Detect which cell encompasses the target text, then output its (x, y) center coordinate. 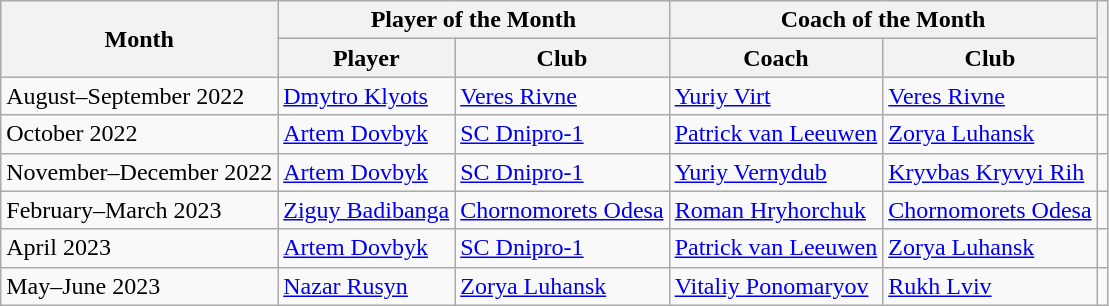
Yuriy Virt (776, 96)
Dmytro Klyots (366, 96)
Vitaliy Ponomaryov (776, 286)
Player of the Month (474, 20)
Player (366, 58)
November–December 2022 (140, 172)
Yuriy Vernydub (776, 172)
Kryvbas Kryvyi Rih (990, 172)
Rukh Lviv (990, 286)
October 2022 (140, 134)
Nazar Rusyn (366, 286)
May–June 2023 (140, 286)
Coach of the Month (883, 20)
Month (140, 39)
Coach (776, 58)
Roman Hryhorchuk (776, 210)
February–March 2023 (140, 210)
Ziguy Badibanga (366, 210)
April 2023 (140, 248)
August–September 2022 (140, 96)
